Search for the cell housing the specified text and yield its (X, Y) center coordinate. 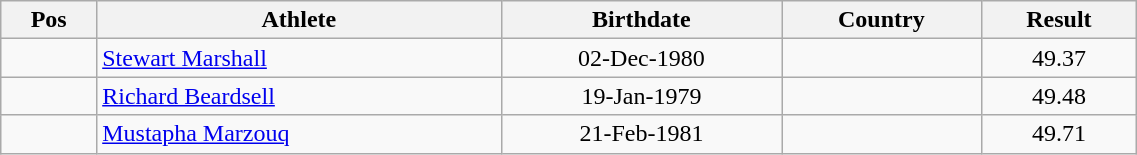
49.37 (1059, 58)
Pos (49, 20)
Result (1059, 20)
Athlete (299, 20)
19-Jan-1979 (642, 96)
Richard Beardsell (299, 96)
49.71 (1059, 134)
02-Dec-1980 (642, 58)
49.48 (1059, 96)
Country (882, 20)
21-Feb-1981 (642, 134)
Mustapha Marzouq (299, 134)
Birthdate (642, 20)
Stewart Marshall (299, 58)
